From the cell containing the given text, extract its center point as [x, y] coordinate. 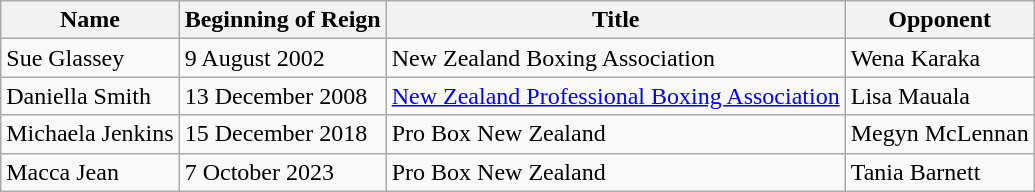
Opponent [940, 20]
New Zealand Boxing Association [616, 58]
Macca Jean [90, 172]
Megyn McLennan [940, 134]
Name [90, 20]
Wena Karaka [940, 58]
New Zealand Professional Boxing Association [616, 96]
13 December 2008 [282, 96]
Michaela Jenkins [90, 134]
7 October 2023 [282, 172]
Lisa Mauala [940, 96]
Sue Glassey [90, 58]
Title [616, 20]
Tania Barnett [940, 172]
15 December 2018 [282, 134]
Daniella Smith [90, 96]
9 August 2002 [282, 58]
Beginning of Reign [282, 20]
